Extract the (X, Y) coordinate from the center of the cell holding the provided text.  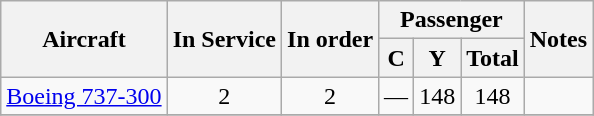
Boeing 737-300 (84, 96)
C (396, 58)
In order (330, 39)
Notes (558, 39)
Passenger (452, 20)
Aircraft (84, 39)
In Service (224, 39)
Total (493, 58)
— (396, 96)
Y (438, 58)
